Capture the cell that displays the provided text and extract its [X, Y] central coordinate. 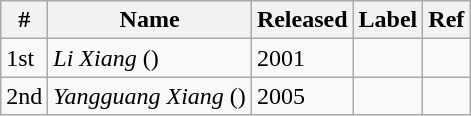
Yangguang Xiang () [150, 96]
Ref [446, 20]
Label [388, 20]
# [24, 20]
1st [24, 58]
2nd [24, 96]
Name [150, 20]
2005 [302, 96]
Li Xiang () [150, 58]
2001 [302, 58]
Released [302, 20]
